Return the (x, y) coordinate for the center point of the cell that contains the specified text.  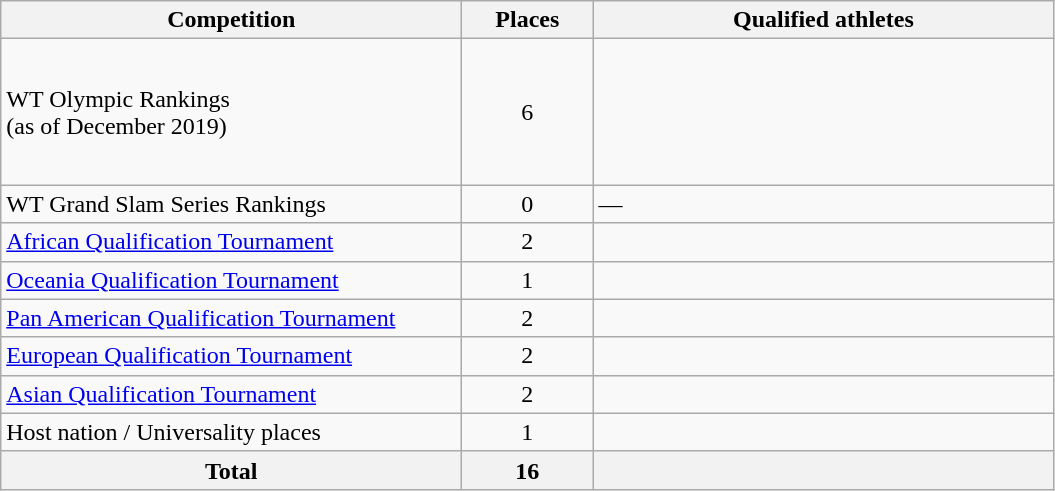
Asian Qualification Tournament (232, 394)
Places (528, 20)
African Qualification Tournament (232, 242)
WT Grand Slam Series Rankings (232, 204)
0 (528, 204)
Pan American Qualification Tournament (232, 318)
European Qualification Tournament (232, 356)
Total (232, 470)
Qualified athletes (824, 20)
6 (528, 112)
Oceania Qualification Tournament (232, 280)
Competition (232, 20)
— (824, 204)
WT Olympic Rankings(as of December 2019) (232, 112)
Host nation / Universality places (232, 432)
16 (528, 470)
